Locate the cell with the specified text and output its (X, Y) center coordinate. 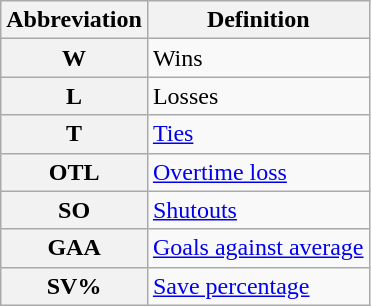
L (74, 96)
Ties (258, 134)
T (74, 134)
W (74, 58)
Save percentage (258, 286)
Abbreviation (74, 20)
Wins (258, 58)
Definition (258, 20)
Goals against average (258, 248)
GAA (74, 248)
SV% (74, 286)
OTL (74, 172)
Losses (258, 96)
SO (74, 210)
Overtime loss (258, 172)
Shutouts (258, 210)
